Search for the cell housing the specified text and yield its [X, Y] center coordinate. 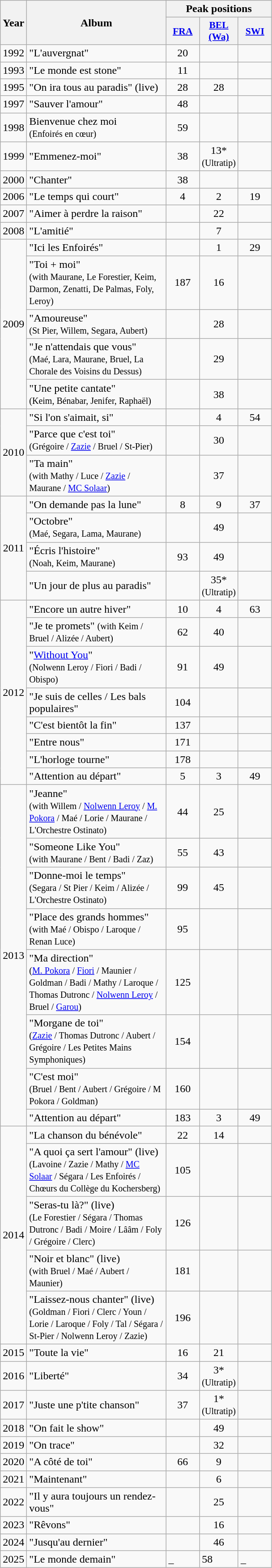
126 [183, 1223]
2024 [13, 1542]
58 [219, 1559]
45 [219, 888]
160 [183, 1089]
"Ta main"(with Mathy / Luce / Zazie / Maurane / MC Solaar) [97, 475]
1998 [13, 127]
63 [255, 609]
2 [219, 196]
104 [183, 702]
"Si l'on s'aimait, si" [97, 417]
178 [183, 759]
1993 [13, 70]
2011 [13, 548]
"On trace" [97, 1445]
93 [183, 556]
SWI [255, 31]
"A côté de toi" [97, 1462]
2019 [13, 1445]
"Amoureuse"(St Pier, Willem, Segara, Aubert) [97, 324]
43 [219, 852]
95 [183, 929]
BEL(Wa) [219, 31]
"L'horloge tourne" [97, 759]
"Morgane de toi" (Zazie / Thomas Dutronc / Aubert / Grégoire / Les Petites Mains Symphoniques) [97, 1041]
"Jeanne" (with Willem / Nolwenn Leroy / M. Pokora / Maé / Lorie / Maurane / L'Orchestre Ostinato) [97, 811]
2006 [13, 196]
7 [219, 230]
55 [183, 852]
2000 [13, 179]
"Aimer à perdre la raison" [97, 213]
196 [183, 1318]
"Someone Like You" (with Maurane / Bent / Badi / Zaz) [97, 852]
"Le temps qui court" [97, 196]
"Donne-moi le temps" (Segara / St Pier / Keim / Alizée / L'Orchestre Ostinato) [97, 888]
30 [219, 440]
2007 [13, 213]
54 [255, 417]
"On demande pas la lune" [97, 504]
"Without You" (Nolwenn Leroy / Fiori / Badi / Obispo) [97, 667]
1995 [13, 87]
Peak positions [219, 9]
"Écris l'histoire" (Noah, Keim, Maurane) [97, 556]
Album [97, 22]
2013 [13, 956]
"Place des grands hommes" (with Maé / Obispo / Laroque / Renan Luce) [97, 929]
"A quoi ça sert l'amour" (live) (Lavoine / Zazie / Mathy / MC Solaar / Ségara / Les Enfoirés / Chœurs du Collège du Kochersberg) [97, 1170]
"L'auvergnat" [97, 53]
"Toi + moi" (with Maurane, Le Forestier, Keim, Darmon, Zenatti, De Palmas, Foly, Leroy) [97, 283]
"Chanter" [97, 179]
"Un jour de plus au paradis" [97, 586]
Bienvenue chez moi (Enfoirés en cœur) [97, 127]
187 [183, 283]
34 [183, 1376]
46 [219, 1542]
2021 [13, 1479]
13*(Ultratip) [219, 157]
2020 [13, 1462]
"Toute la vie" [97, 1353]
19 [255, 196]
"Ici les Enfoirés" [97, 248]
1992 [13, 53]
105 [183, 1170]
59 [183, 127]
2016 [13, 1376]
99 [183, 888]
"Seras-tu là?" (live) (Le Forestier / Ségara / Thomas Dutronc / Badi / Moire / Lââm / Foly / Grégoire / Clerc) [97, 1223]
2025 [13, 1559]
"Il y aura toujours un rendez-vous" [97, 1502]
"Entre nous" [97, 742]
2022 [13, 1502]
"Laissez-nous chanter" (live) (Goldman / Fiori / Clerc / Youn / Lorie / Laroque / Foly / Tal / Ségara / St-Pier / Nolwenn Leroy / Zazie) [97, 1318]
Year [13, 22]
"Noir et blanc" (live) (with Bruel / Maé / Aubert / Maunier) [97, 1270]
"L'amitié" [97, 230]
2008 [13, 230]
"Octobre" (Maé, Segara, Lama, Maurane) [97, 528]
FRA [183, 31]
2017 [13, 1405]
"Rêvons" [97, 1525]
44 [183, 811]
8 [183, 504]
2009 [13, 324]
91 [183, 667]
11 [183, 70]
"Liberté" [97, 1376]
2023 [13, 1525]
"C'est moi" (Bruel / Bent / Aubert / Grégoire / M Pokora / Goldman) [97, 1089]
183 [183, 1118]
"Ma direction" (M. Pokora / Fiori / Maunier / Goldman / Badi / Mathy / Laroque / Thomas Dutronc / Nolwenn Leroy / Bruel / Garou) [97, 982]
"Jusqu'au dernier" [97, 1542]
171 [183, 742]
48 [183, 104]
"Encore un autre hiver" [97, 609]
10 [183, 609]
1999 [13, 157]
40 [219, 631]
181 [183, 1270]
"Je n'attendais que vous" (Maé, Lara, Maurane, Bruel, La Chorale des Voisins du Dessus) [97, 359]
154 [183, 1041]
1 [219, 248]
6 [219, 1479]
1997 [13, 104]
1*(Ultratip) [219, 1405]
"Le monde est stone" [97, 70]
"On fait le show" [97, 1428]
20 [183, 53]
66 [183, 1462]
2015 [13, 1353]
21 [219, 1353]
14 [219, 1135]
"Je suis de celles / Les bals populaires" [97, 702]
"La chanson du bénévole" [97, 1135]
2010 [13, 453]
125 [183, 982]
"Parce que c'est toi" (Grégoire / Zazie / Bruel / St-Pier) [97, 440]
32 [219, 1445]
2014 [13, 1235]
35*(Ultratip) [219, 586]
"Sauver l'amour" [97, 104]
5 [183, 776]
3*(Ultratip) [219, 1376]
137 [183, 725]
"Une petite cantate" (Keim, Bénabar, Jenifer, Raphaël) [97, 394]
"Je te promets" (with Keim / Bruel / Alizée / Aubert) [97, 631]
"C'est bientôt la fin" [97, 725]
"Maintenant" [97, 1479]
2012 [13, 692]
"Emmenez-moi" [97, 157]
"On ira tous au paradis" (live) [97, 87]
62 [183, 631]
2018 [13, 1428]
"Le monde demain" [97, 1559]
"Juste une p'tite chanson" [97, 1405]
